Return the (X, Y) coordinate for the center point of the cell that contains the specified text.  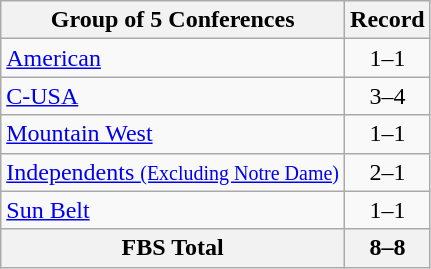
3–4 (388, 96)
Group of 5 Conferences (173, 20)
Independents (Excluding Notre Dame) (173, 172)
8–8 (388, 248)
C-USA (173, 96)
FBS Total (173, 248)
Sun Belt (173, 210)
American (173, 58)
2–1 (388, 172)
Mountain West (173, 134)
Record (388, 20)
